Determine the (X, Y) coordinate at the center of the cell enclosing the given text.  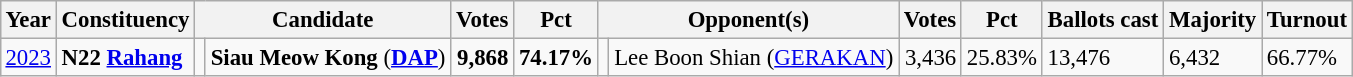
Opponent(s) (748, 20)
Candidate (323, 20)
Siau Meow Kong (DAP) (328, 57)
N22 Rahang (125, 57)
Lee Boon Shian (GERAKAN) (754, 57)
74.17% (556, 57)
2023 (28, 57)
Ballots cast (1102, 20)
Year (28, 20)
9,868 (482, 57)
66.77% (1308, 57)
6,432 (1213, 57)
13,476 (1102, 57)
25.83% (1002, 57)
Majority (1213, 20)
Constituency (125, 20)
Turnout (1308, 20)
3,436 (930, 57)
